Return (x, y) of the center of cell containing provided text 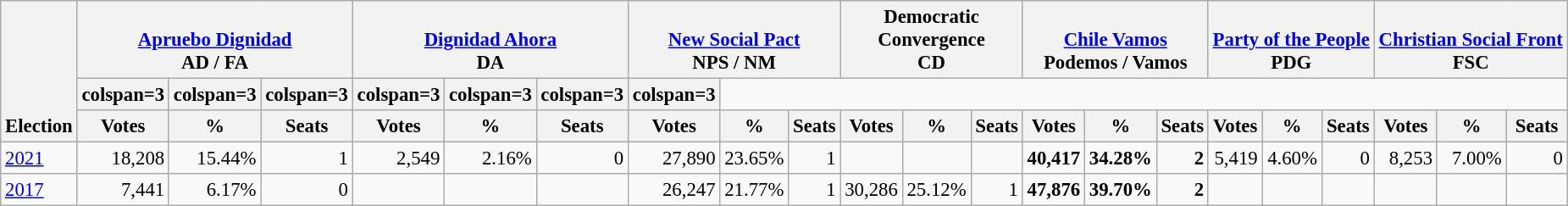
Dignidad AhoraDA (490, 40)
Party of the PeoplePDG (1291, 40)
7.00% (1471, 159)
18,208 (123, 159)
8,253 (1405, 159)
25.12% (937, 190)
4.60% (1292, 159)
Chile VamosPodemos / Vamos (1115, 40)
2021 (39, 159)
6.17% (214, 190)
2,549 (398, 159)
5,419 (1235, 159)
39.70% (1120, 190)
40,417 (1054, 159)
23.65% (754, 159)
Election (39, 71)
2.16% (490, 159)
30,286 (871, 190)
Apruebo DignidadAD / FA (215, 40)
Christian Social FrontFSC (1471, 40)
15.44% (214, 159)
2017 (39, 190)
47,876 (1054, 190)
26,247 (673, 190)
34.28% (1120, 159)
7,441 (123, 190)
New Social PactNPS / NM (734, 40)
21.77% (754, 190)
DemocraticConvergenceCD (932, 40)
27,890 (673, 159)
